Output the (X, Y) coordinate of the center of the cell containing the given text.  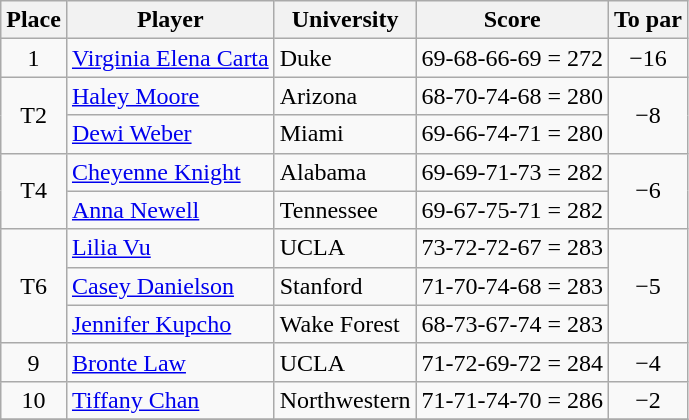
University (345, 20)
Bronte Law (170, 362)
Duke (345, 58)
69-69-71-73 = 282 (512, 172)
Haley Moore (170, 96)
Northwestern (345, 400)
Arizona (345, 96)
Tennessee (345, 210)
Tiffany Chan (170, 400)
Casey Danielson (170, 286)
Score (512, 20)
71-70-74-68 = 283 (512, 286)
68-70-74-68 = 280 (512, 96)
10 (34, 400)
9 (34, 362)
−4 (648, 362)
Wake Forest (345, 324)
Lilia Vu (170, 248)
T4 (34, 191)
To par (648, 20)
−5 (648, 286)
73-72-72-67 = 283 (512, 248)
Virginia Elena Carta (170, 58)
71-71-74-70 = 286 (512, 400)
−2 (648, 400)
Stanford (345, 286)
Miami (345, 134)
Player (170, 20)
68-73-67-74 = 283 (512, 324)
69-68-66-69 = 272 (512, 58)
1 (34, 58)
Anna Newell (170, 210)
Cheyenne Knight (170, 172)
−6 (648, 191)
71-72-69-72 = 284 (512, 362)
69-67-75-71 = 282 (512, 210)
−8 (648, 115)
Place (34, 20)
69-66-74-71 = 280 (512, 134)
T6 (34, 286)
Alabama (345, 172)
Jennifer Kupcho (170, 324)
Dewi Weber (170, 134)
T2 (34, 115)
−16 (648, 58)
